Scan for the cell matching the given text and deliver its [x, y] coordinate at center. 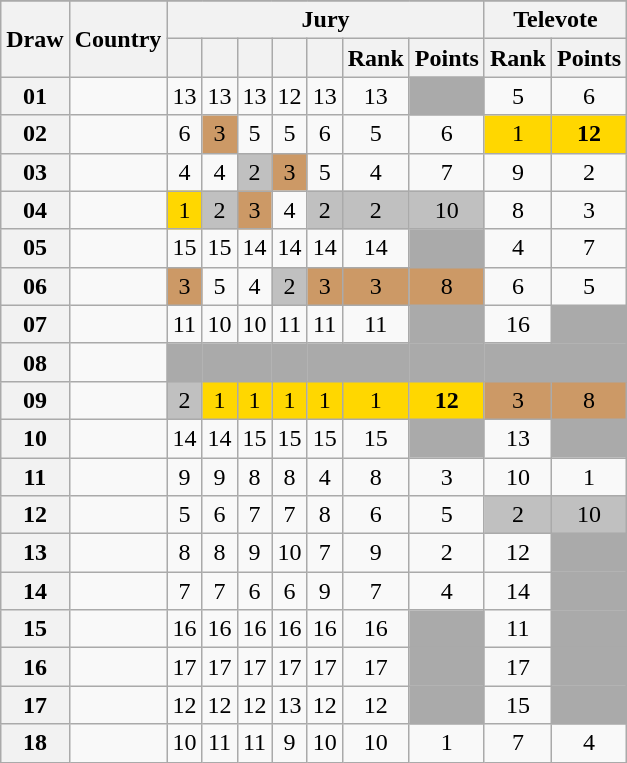
Jury [326, 20]
03 [35, 172]
07 [35, 324]
05 [35, 248]
Draw [35, 39]
06 [35, 286]
18 [35, 743]
01 [35, 96]
04 [35, 210]
08 [35, 362]
09 [35, 400]
02 [35, 134]
Televote [555, 20]
Country [118, 39]
